Detect which cell encompasses the target text, then output its [X, Y] center coordinate. 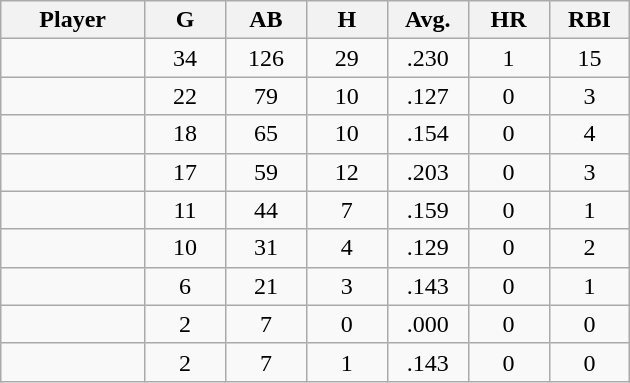
.203 [428, 172]
AB [266, 20]
65 [266, 134]
59 [266, 172]
Player [73, 20]
34 [186, 58]
G [186, 20]
12 [346, 172]
.154 [428, 134]
.000 [428, 324]
.127 [428, 96]
31 [266, 248]
.159 [428, 210]
22 [186, 96]
79 [266, 96]
HR [508, 20]
29 [346, 58]
21 [266, 286]
11 [186, 210]
RBI [590, 20]
H [346, 20]
126 [266, 58]
Avg. [428, 20]
44 [266, 210]
6 [186, 286]
.129 [428, 248]
18 [186, 134]
17 [186, 172]
15 [590, 58]
.230 [428, 58]
